Return the [x, y] coordinate for the center point of the cell that contains the specified text.  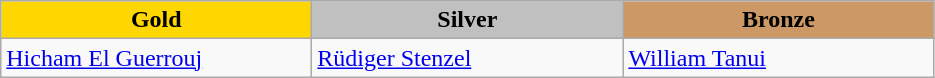
Silver [468, 20]
Hicham El Guerrouj [156, 58]
Bronze [778, 20]
William Tanui [778, 58]
Rüdiger Stenzel [468, 58]
Gold [156, 20]
